Provide the (X, Y) coordinate of the cell's center where the given text is located.  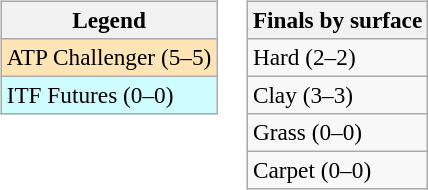
ITF Futures (0–0) (108, 95)
Legend (108, 20)
Hard (2–2) (337, 57)
Carpet (0–0) (337, 171)
ATP Challenger (5–5) (108, 57)
Grass (0–0) (337, 133)
Clay (3–3) (337, 95)
Finals by surface (337, 20)
